Identify which cell holds the provided text, then report its (X, Y) central coordinate. 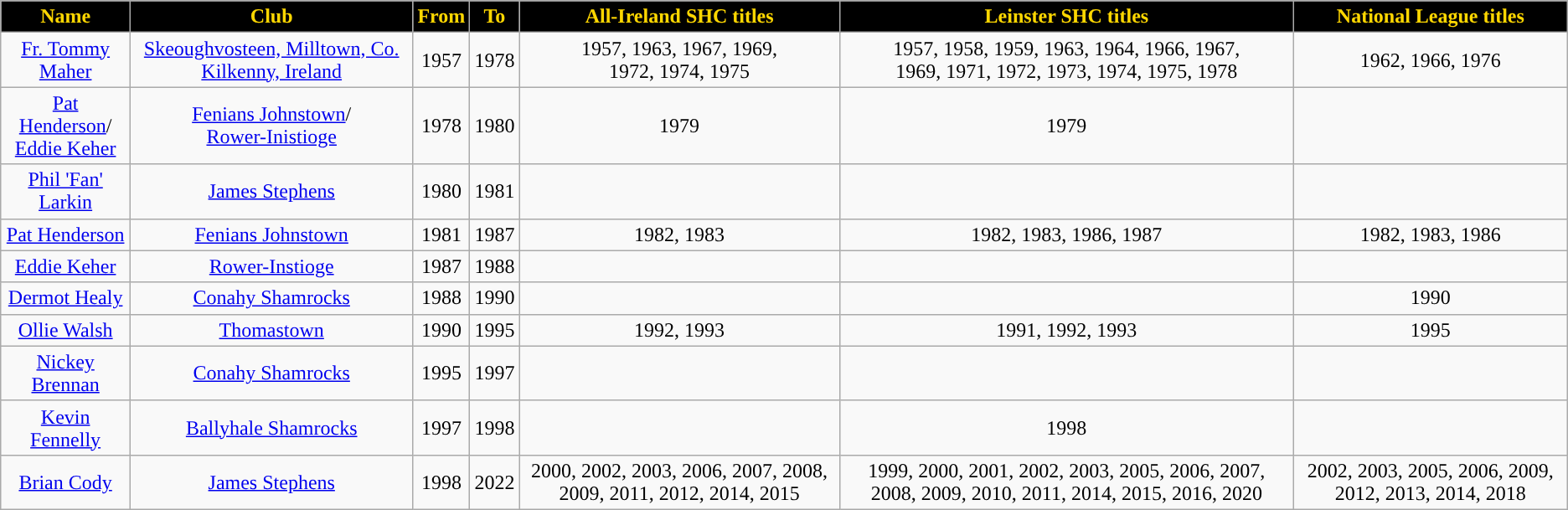
Ollie Walsh (65, 330)
Fenians Johnstown/Rower-Inistioge (271, 126)
Brian Cody (65, 482)
Leinster SHC titles (1066, 17)
Pat Henderson/Eddie Keher (65, 126)
Ballyhale Shamrocks (271, 427)
Kevin Fennelly (65, 427)
1991, 1992, 1993 (1066, 330)
Eddie Keher (65, 266)
1957 (441, 60)
2022 (494, 482)
All-Ireland SHC titles (679, 17)
Dermot Healy (65, 298)
1982, 1983, 1986, 1987 (1066, 234)
Fr. Tommy Maher (65, 60)
Fenians Johnstown (271, 234)
Pat Henderson (65, 234)
Nickey Brennan (65, 373)
1999, 2000, 2001, 2002, 2003, 2005, 2006, 2007, 2008, 2009, 2010, 2011, 2014, 2015, 2016, 2020 (1066, 482)
Phil 'Fan' Larkin (65, 191)
1992, 1993 (679, 330)
1982, 1983, 1986 (1431, 234)
Skeoughvosteen, Milltown, Co. Kilkenny, Ireland (271, 60)
1957, 1958, 1959, 1963, 1964, 1966, 1967,1969, 1971, 1972, 1973, 1974, 1975, 1978 (1066, 60)
National League titles (1431, 17)
1957, 1963, 1967, 1969, 1972, 1974, 1975 (679, 60)
Thomastown (271, 330)
2000, 2002, 2003, 2006, 2007, 2008, 2009, 2011, 2012, 2014, 2015 (679, 482)
To (494, 17)
2002, 2003, 2005, 2006, 2009, 2012, 2013, 2014, 2018 (1431, 482)
1982, 1983 (679, 234)
From (441, 17)
Name (65, 17)
Club (271, 17)
1962, 1966, 1976 (1431, 60)
Rower-Instioge (271, 266)
